Locate the cell with the specified text and output its [X, Y] center coordinate. 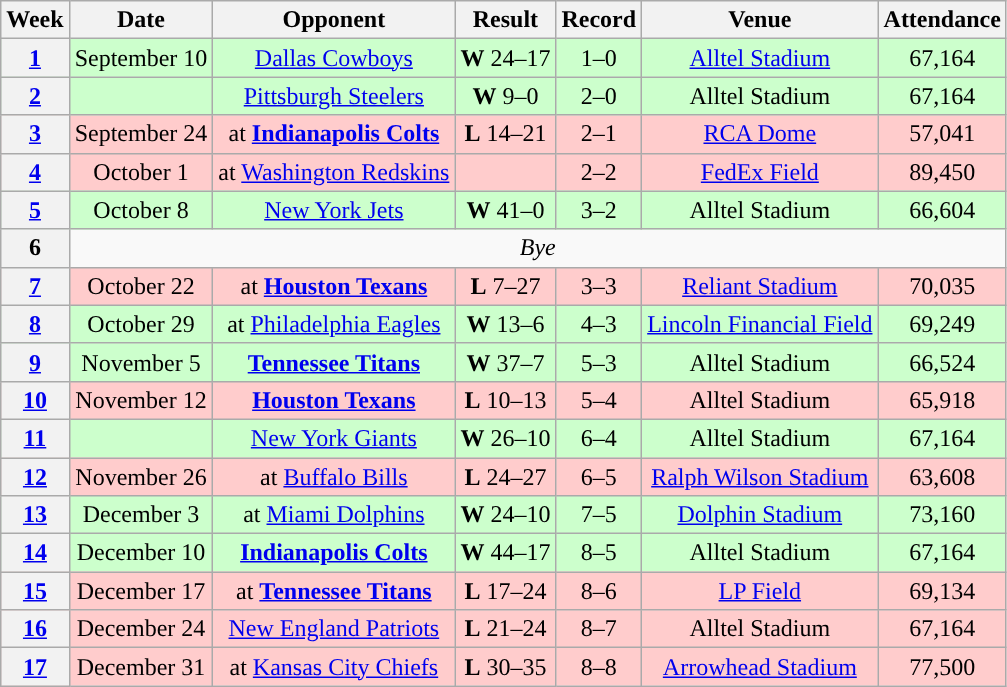
L 24–27 [506, 477]
65,918 [942, 400]
September 10 [141, 58]
8–7 [599, 629]
Date [141, 20]
7 [35, 286]
W 24–10 [506, 515]
Record [599, 20]
77,500 [942, 667]
15 [35, 591]
1–0 [599, 58]
L 7–27 [506, 286]
13 [35, 515]
Dolphin Stadium [760, 515]
57,041 [942, 134]
6–4 [599, 438]
W 13–6 [506, 324]
Lincoln Financial Field [760, 324]
October 22 [141, 286]
Opponent [334, 20]
November 26 [141, 477]
at Washington Redskins [334, 172]
Ralph Wilson Stadium [760, 477]
Indianapolis Colts [334, 553]
W 44–17 [506, 553]
L 21–24 [506, 629]
LP Field [760, 591]
10 [35, 400]
8–5 [599, 553]
Attendance [942, 20]
14 [35, 553]
December 24 [141, 629]
6 [35, 248]
at Houston Texans [334, 286]
69,134 [942, 591]
October 1 [141, 172]
L 30–35 [506, 667]
New York Giants [334, 438]
2 [35, 96]
W 37–7 [506, 362]
L 17–24 [506, 591]
5–4 [599, 400]
3 [35, 134]
at Indianapolis Colts [334, 134]
9 [35, 362]
8–6 [599, 591]
Houston Texans [334, 400]
70,035 [942, 286]
6–5 [599, 477]
W 26–10 [506, 438]
September 24 [141, 134]
November 5 [141, 362]
Reliant Stadium [760, 286]
Dallas Cowboys [334, 58]
December 31 [141, 667]
5 [35, 210]
Bye [538, 248]
December 10 [141, 553]
Venue [760, 20]
L 10–13 [506, 400]
3–2 [599, 210]
Tennessee Titans [334, 362]
2–1 [599, 134]
L 14–21 [506, 134]
Arrowhead Stadium [760, 667]
12 [35, 477]
Pittsburgh Steelers [334, 96]
October 29 [141, 324]
Week [35, 20]
4–3 [599, 324]
89,450 [942, 172]
W 41–0 [506, 210]
2–2 [599, 172]
New England Patriots [334, 629]
December 17 [141, 591]
73,160 [942, 515]
October 8 [141, 210]
December 3 [141, 515]
8 [35, 324]
at Kansas City Chiefs [334, 667]
at Miami Dolphins [334, 515]
11 [35, 438]
8–8 [599, 667]
at Tennessee Titans [334, 591]
2–0 [599, 96]
66,604 [942, 210]
at Philadelphia Eagles [334, 324]
17 [35, 667]
5–3 [599, 362]
FedEx Field [760, 172]
3–3 [599, 286]
63,608 [942, 477]
7–5 [599, 515]
November 12 [141, 400]
at Buffalo Bills [334, 477]
69,249 [942, 324]
Result [506, 20]
RCA Dome [760, 134]
4 [35, 172]
16 [35, 629]
1 [35, 58]
New York Jets [334, 210]
W 9–0 [506, 96]
W 24–17 [506, 58]
66,524 [942, 362]
